Capture the cell that displays the provided text and extract its (x, y) central coordinate. 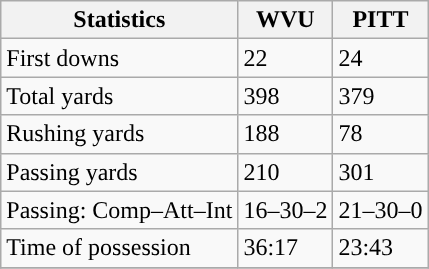
210 (286, 172)
23:43 (380, 248)
WVU (286, 20)
379 (380, 96)
21–30–0 (380, 210)
Time of possession (120, 248)
Passing: Comp–Att–Int (120, 210)
Rushing yards (120, 134)
PITT (380, 20)
First downs (120, 58)
398 (286, 96)
78 (380, 134)
16–30–2 (286, 210)
Passing yards (120, 172)
Statistics (120, 20)
301 (380, 172)
188 (286, 134)
36:17 (286, 248)
24 (380, 58)
Total yards (120, 96)
22 (286, 58)
